Output the [x, y] coordinate of the center of the cell containing the given text.  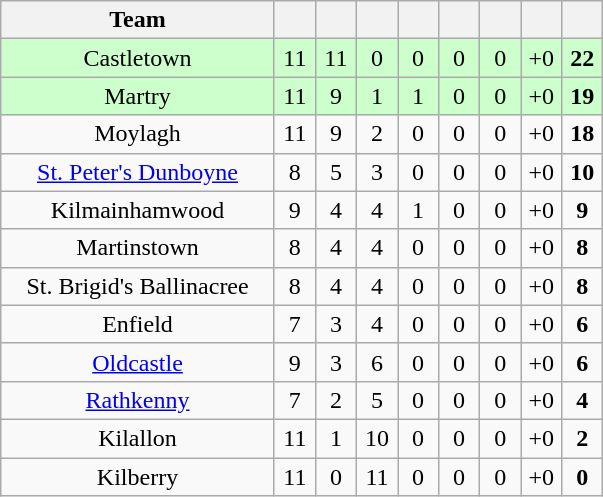
Kilberry [138, 477]
Team [138, 20]
Kilallon [138, 438]
Enfield [138, 324]
St. Brigid's Ballinacree [138, 286]
St. Peter's Dunboyne [138, 172]
19 [582, 96]
Martinstown [138, 248]
22 [582, 58]
Kilmainhamwood [138, 210]
Castletown [138, 58]
Oldcastle [138, 362]
18 [582, 134]
Rathkenny [138, 400]
Martry [138, 96]
Moylagh [138, 134]
